Provide the (x, y) coordinate of the cell's center where the given text is located.  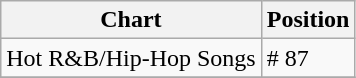
# 87 (308, 58)
Chart (131, 20)
Hot R&B/Hip-Hop Songs (131, 58)
Position (308, 20)
